Scan for the cell matching the given text and deliver its [X, Y] coordinate at center. 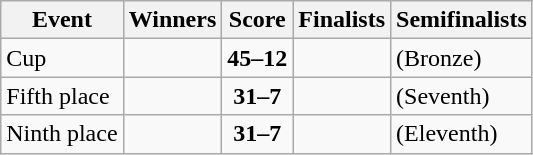
Cup [62, 58]
(Eleventh) [462, 134]
Fifth place [62, 96]
Finalists [342, 20]
Semifinalists [462, 20]
Score [258, 20]
Winners [172, 20]
(Seventh) [462, 96]
Ninth place [62, 134]
(Bronze) [462, 58]
45–12 [258, 58]
Event [62, 20]
